Output the [x, y] coordinate of the center of the cell containing the given text.  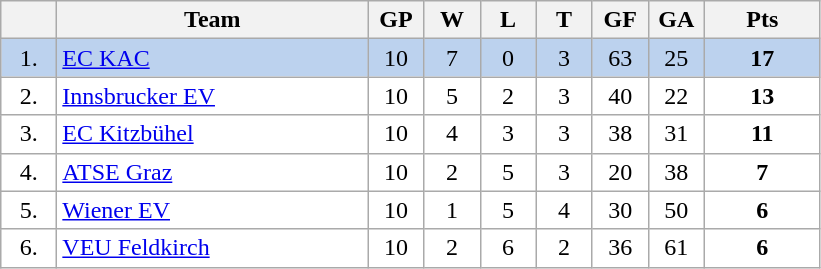
1 [452, 210]
Wiener EV [212, 210]
Innsbrucker EV [212, 96]
GP [396, 20]
5. [29, 210]
ATSE Graz [212, 172]
EC Kitzbühel [212, 134]
36 [620, 248]
Team [212, 20]
30 [620, 210]
17 [762, 58]
22 [676, 96]
20 [620, 172]
1. [29, 58]
EC KAC [212, 58]
GA [676, 20]
VEU Feldkirch [212, 248]
T [564, 20]
0 [508, 58]
6. [29, 248]
Pts [762, 20]
31 [676, 134]
L [508, 20]
25 [676, 58]
4. [29, 172]
61 [676, 248]
11 [762, 134]
40 [620, 96]
2. [29, 96]
50 [676, 210]
13 [762, 96]
63 [620, 58]
GF [620, 20]
3. [29, 134]
W [452, 20]
